Extract the [x, y] coordinate from the center of the cell holding the provided text.  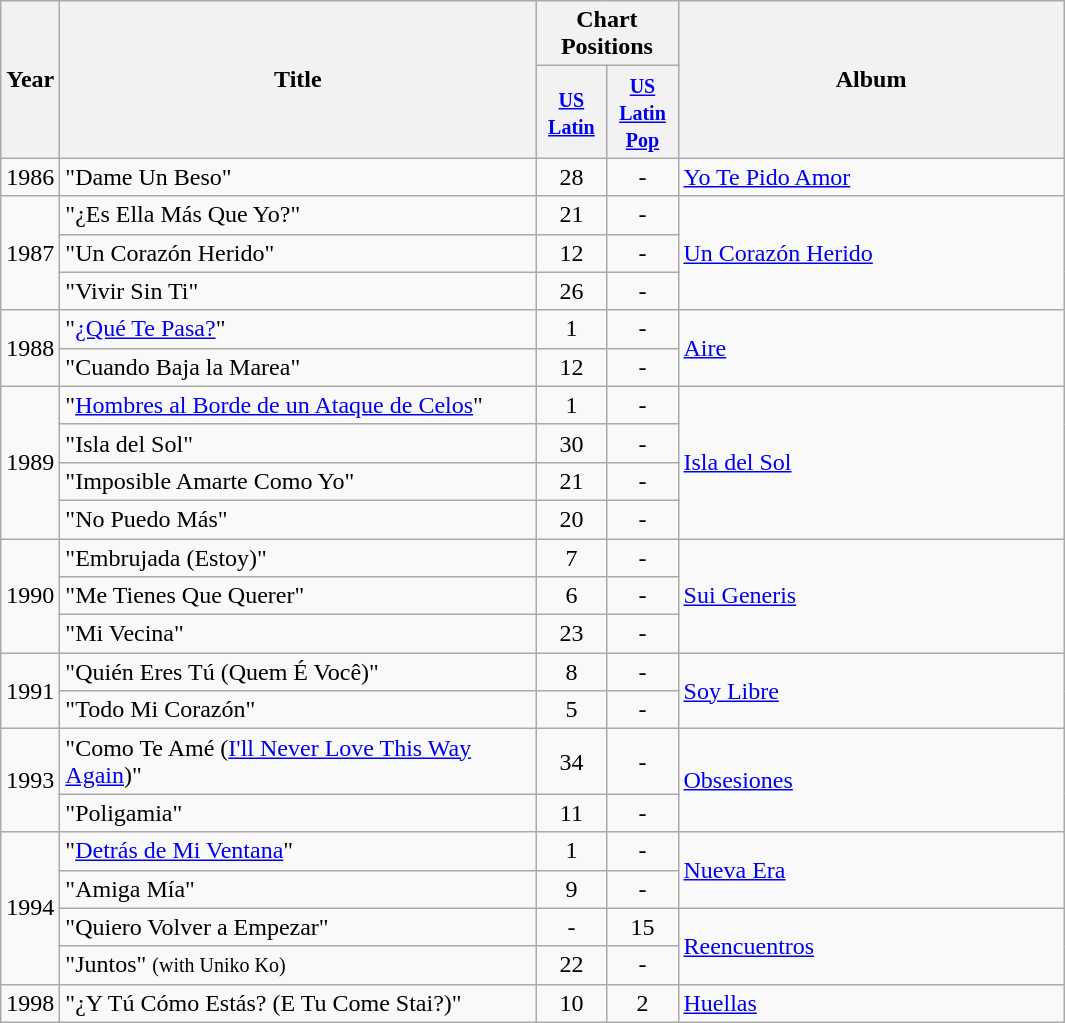
US Latin [572, 112]
"¿Qué Te Pasa?" [298, 329]
"Todo Mi Corazón" [298, 710]
Un Corazón Herido [871, 253]
9 [572, 889]
2 [642, 1003]
22 [572, 965]
10 [572, 1003]
34 [572, 762]
1987 [30, 253]
"Juntos" (with Uniko Ko) [298, 965]
"Imposible Amarte Como Yo" [298, 481]
1993 [30, 780]
1991 [30, 691]
20 [572, 519]
"¿Es Ella Más Que Yo?" [298, 215]
1994 [30, 908]
5 [572, 710]
"Amiga Mía" [298, 889]
"¿Y Tú Cómo Estás? (E Tu Come Stai?)" [298, 1003]
Year [30, 80]
30 [572, 443]
Title [298, 80]
1998 [30, 1003]
6 [572, 596]
"Dame Un Beso" [298, 177]
"Cuando Baja la Marea" [298, 367]
Nueva Era [871, 870]
11 [572, 813]
"Me Tienes Que Querer" [298, 596]
"No Puedo Más" [298, 519]
Chart Positions [607, 34]
"Mi Vecina" [298, 634]
15 [642, 927]
Soy Libre [871, 691]
1986 [30, 177]
1990 [30, 595]
"Vivir Sin Ti" [298, 291]
"Quién Eres Tú (Quem É Você)" [298, 672]
Sui Generis [871, 595]
US Latin Pop [642, 112]
"Detrás de Mi Ventana" [298, 851]
"Embrujada (Estoy)" [298, 557]
Huellas [871, 1003]
Yo Te Pido Amor [871, 177]
"Poligamia" [298, 813]
23 [572, 634]
"Hombres al Borde de un Ataque de Celos" [298, 405]
8 [572, 672]
28 [572, 177]
Reencuentros [871, 946]
7 [572, 557]
26 [572, 291]
1989 [30, 462]
"Un Corazón Herido" [298, 253]
Isla del Sol [871, 462]
Aire [871, 348]
Obsesiones [871, 780]
Album [871, 80]
1988 [30, 348]
"Isla del Sol" [298, 443]
"Quiero Volver a Empezar" [298, 927]
"Como Te Amé (I'll Never Love This Way Again)" [298, 762]
